Scan for the cell matching the given text and deliver its (X, Y) coordinate at center. 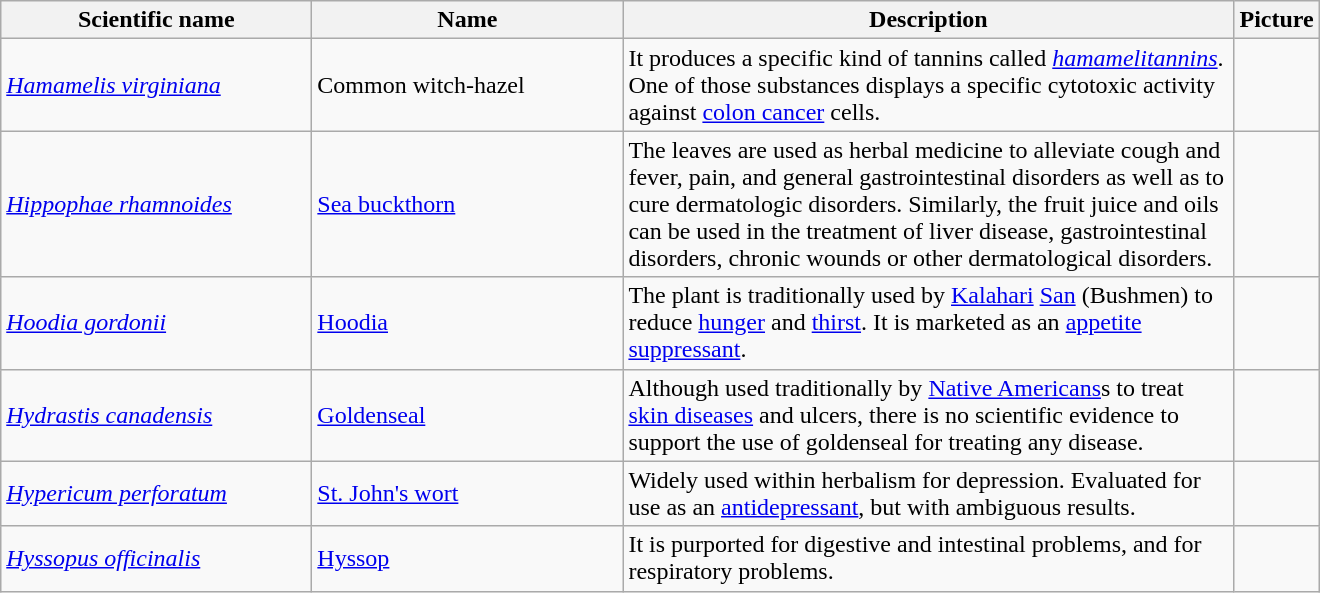
Widely used within herbalism for depression. Evaluated for use as an antidepressant, but with ambiguous results. (928, 494)
Sea buckthorn (468, 204)
Hyssop (468, 558)
Description (928, 20)
St. John's wort (468, 494)
Hydrastis canadensis (156, 415)
Hoodia gordonii (156, 323)
Goldenseal (468, 415)
Hippophae rhamnoides (156, 204)
Hamamelis virginiana (156, 85)
Scientific name (156, 20)
Hoodia (468, 323)
The plant is traditionally used by Kalahari San (Bushmen) to reduce hunger and thirst. It is marketed as an appetite suppressant. (928, 323)
It is purported for digestive and intestinal problems, and for respiratory problems. (928, 558)
Picture (1276, 20)
Common witch-hazel (468, 85)
Hypericum perforatum (156, 494)
Name (468, 20)
Hyssopus officinalis (156, 558)
